Scan for the cell matching the given text and deliver its (X, Y) coordinate at center. 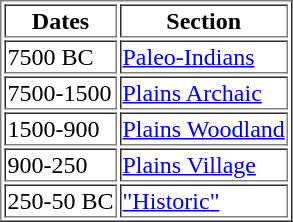
"Historic" (204, 200)
Paleo-Indians (204, 56)
1500-900 (60, 128)
7500-1500 (60, 92)
Plains Archaic (204, 92)
250-50 BC (60, 200)
7500 BC (60, 56)
Dates (60, 20)
Plains Village (204, 164)
Section (204, 20)
Plains Woodland (204, 128)
900-250 (60, 164)
